Locate the cell with the specified text and output its (x, y) center coordinate. 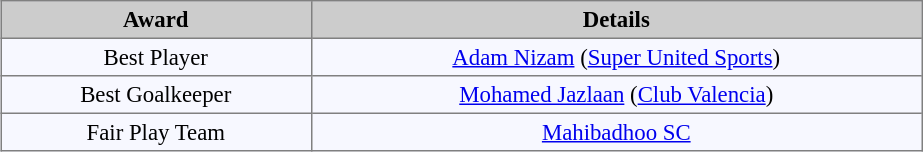
Award (155, 20)
Details (616, 20)
Mohamed Jazlaan (Club Valencia) (616, 95)
Mahibadhoo SC (616, 132)
Fair Play Team (155, 132)
Best Player (155, 57)
Adam Nizam (Super United Sports) (616, 57)
Best Goalkeeper (155, 95)
